Return [X, Y] of the center of cell containing provided text 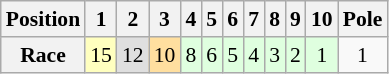
15 [101, 55]
Pole [363, 19]
7 [254, 19]
12 [133, 55]
Race [43, 55]
9 [296, 19]
Position [43, 19]
